For the text-containing cell, return its midpoint in [x, y] coordinate format. 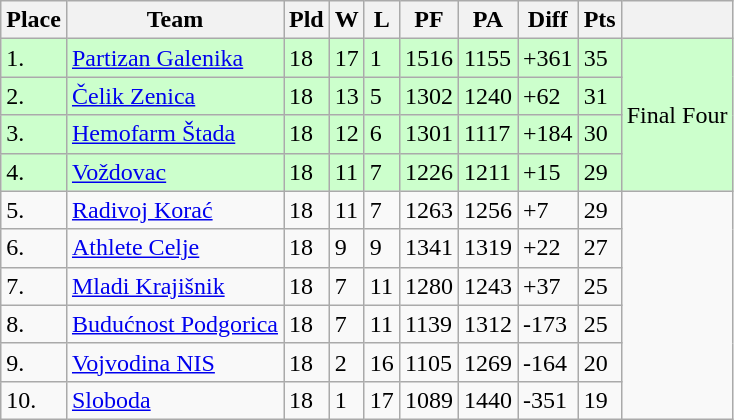
1211 [488, 172]
Partizan Galenika [174, 58]
20 [600, 362]
Čelik Zenica [174, 96]
1269 [488, 362]
1117 [488, 134]
Pts [600, 20]
Athlete Celje [174, 248]
1105 [428, 362]
31 [600, 96]
+37 [548, 286]
2. [34, 96]
13 [346, 96]
5 [382, 96]
Vojvodina NIS [174, 362]
16 [382, 362]
+361 [548, 58]
-351 [548, 400]
1. [34, 58]
-173 [548, 324]
27 [600, 248]
+184 [548, 134]
12 [346, 134]
Radivoj Korać [174, 210]
1243 [488, 286]
2 [346, 362]
7. [34, 286]
1312 [488, 324]
1155 [488, 58]
+22 [548, 248]
Voždovac [174, 172]
Hemofarm Štada [174, 134]
10. [34, 400]
5. [34, 210]
Place [34, 20]
Team [174, 20]
-164 [548, 362]
1256 [488, 210]
35 [600, 58]
6. [34, 248]
Pld [307, 20]
1226 [428, 172]
1516 [428, 58]
+62 [548, 96]
1089 [428, 400]
1341 [428, 248]
1301 [428, 134]
L [382, 20]
Final Four [677, 115]
Sloboda [174, 400]
PA [488, 20]
Mladi Krajišnik [174, 286]
Diff [548, 20]
8. [34, 324]
+15 [548, 172]
1440 [488, 400]
3. [34, 134]
19 [600, 400]
1240 [488, 96]
6 [382, 134]
1139 [428, 324]
1302 [428, 96]
30 [600, 134]
4. [34, 172]
PF [428, 20]
1263 [428, 210]
Budućnost Podgorica [174, 324]
+7 [548, 210]
9. [34, 362]
1280 [428, 286]
W [346, 20]
1319 [488, 248]
